From the cell containing the given text, extract its center point as (X, Y) coordinate. 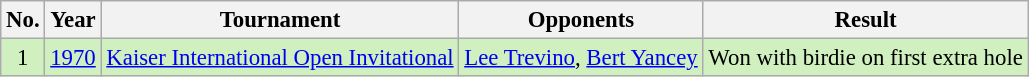
Result (866, 20)
Lee Trevino, Bert Yancey (581, 58)
Opponents (581, 20)
Won with birdie on first extra hole (866, 58)
1970 (73, 58)
No. (23, 20)
Tournament (280, 20)
Year (73, 20)
1 (23, 58)
Kaiser International Open Invitational (280, 58)
